Capture the cell that displays the provided text and extract its [X, Y] central coordinate. 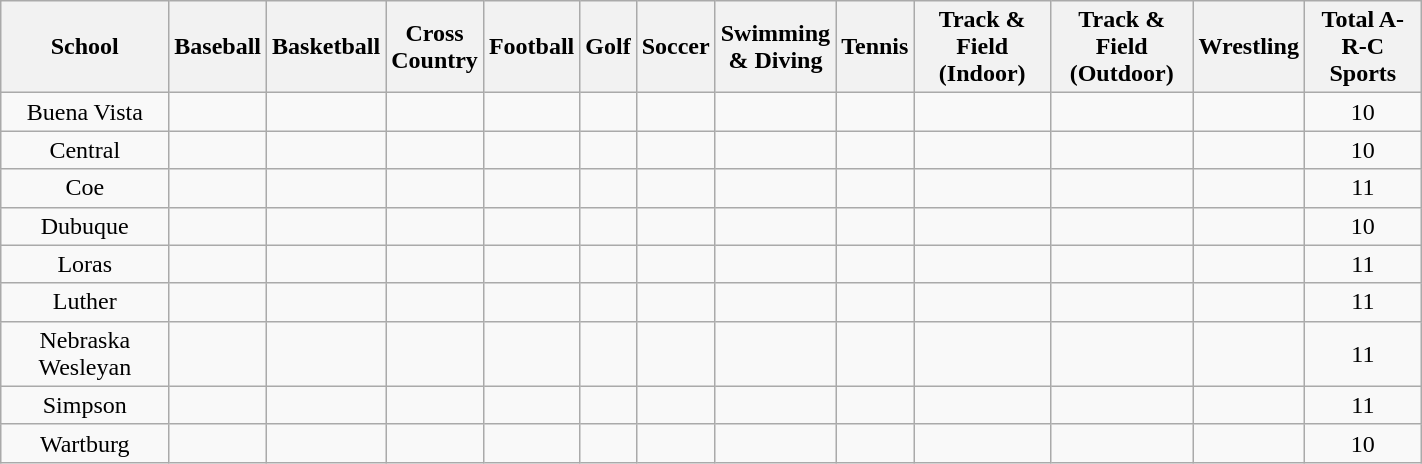
Tennis [875, 47]
Baseball [218, 47]
Swimming& Diving [775, 47]
Football [531, 47]
School [85, 47]
Central [85, 150]
CrossCountry [435, 47]
Basketball [326, 47]
Track & Field(Outdoor) [1122, 47]
Buena Vista [85, 112]
Luther [85, 302]
Wartburg [85, 443]
Loras [85, 264]
Coe [85, 188]
Track & Field(Indoor) [982, 47]
Total A-R-CSports [1362, 47]
Simpson [85, 405]
Golf [608, 47]
Wrestling [1249, 47]
Dubuque [85, 226]
Nebraska Wesleyan [85, 354]
Soccer [676, 47]
